From the cell containing the given text, extract its center point as [X, Y] coordinate. 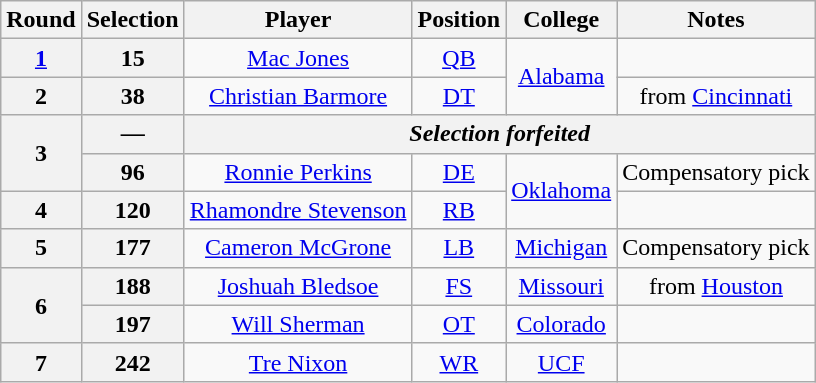
15 [132, 58]
242 [132, 362]
2 [41, 96]
Colorado [562, 324]
FS [459, 286]
Rhamondre Stevenson [298, 210]
Round [41, 20]
Cameron McGrone [298, 248]
Will Sherman [298, 324]
6 [41, 305]
Position [459, 20]
4 [41, 210]
Notes [716, 20]
Missouri [562, 286]
Player [298, 20]
LB [459, 248]
3 [41, 153]
120 [132, 210]
UCF [562, 362]
38 [132, 96]
7 [41, 362]
96 [132, 172]
OT [459, 324]
Selection forfeited [500, 134]
5 [41, 248]
from Houston [716, 286]
1 [41, 58]
College [562, 20]
Ronnie Perkins [298, 172]
DT [459, 96]
QB [459, 58]
DE [459, 172]
from Cincinnati [716, 96]
Joshuah Bledsoe [298, 286]
RB [459, 210]
Mac Jones [298, 58]
Alabama [562, 77]
Oklahoma [562, 191]
Tre Nixon [298, 362]
— [132, 134]
188 [132, 286]
177 [132, 248]
Christian Barmore [298, 96]
WR [459, 362]
197 [132, 324]
Michigan [562, 248]
Selection [132, 20]
